Output the [X, Y] coordinate of the center of the cell containing the given text.  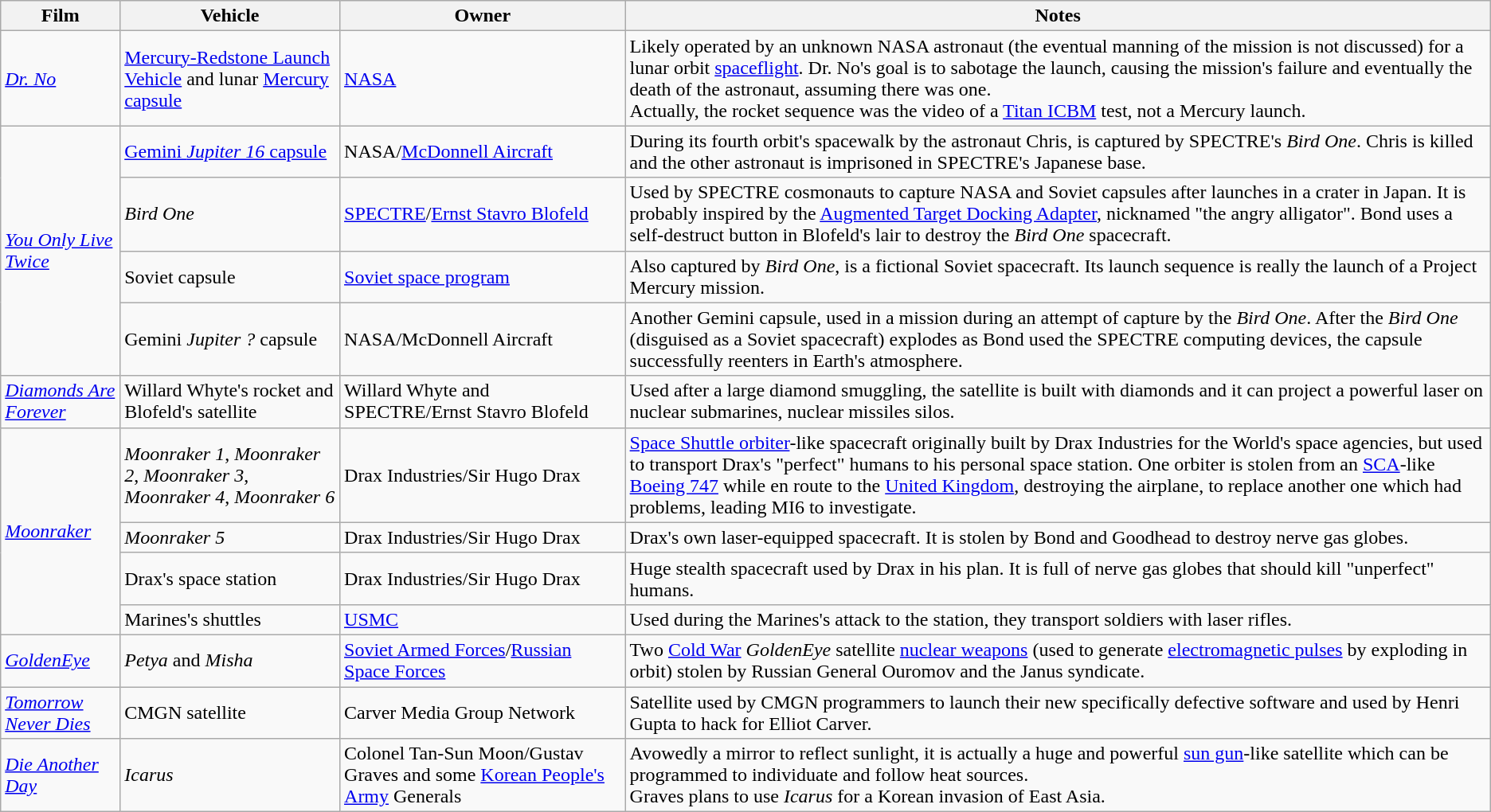
Die Another Day [61, 775]
NASA [483, 78]
Drax's space station [230, 578]
Petya and Misha [230, 661]
Tomorrow Never Dies [61, 712]
Willard Whyte's rocket and Blofeld's satellite [230, 401]
Film [61, 16]
Notes [1058, 16]
Colonel Tan-Sun Moon/Gustav Graves and some Korean People's Army Generals [483, 775]
SPECTRE/Ernst Stavro Blofeld [483, 214]
Huge stealth spacecraft used by Drax in his plan. It is full of nerve gas globes that should kill "unperfect" humans. [1058, 578]
Willard Whyte and SPECTRE/Ernst Stavro Blofeld [483, 401]
Diamonds Are Forever [61, 401]
Soviet capsule [230, 277]
CMGN satellite [230, 712]
Moonraker [61, 531]
USMC [483, 619]
Gemini Jupiter ? capsule [230, 339]
Dr. No [61, 78]
Soviet Armed Forces/Russian Space Forces [483, 661]
Moonraker 1, Moonraker 2, Moonraker 3, Moonraker 4, Moonraker 6 [230, 474]
Owner [483, 16]
Gemini Jupiter 16 capsule [230, 151]
Carver Media Group Network [483, 712]
Mercury-Redstone Launch Vehicle and lunar Mercury capsule [230, 78]
Icarus [230, 775]
Satellite used by CMGN programmers to launch their new specifically defective software and used by Henri Gupta to hack for Elliot Carver. [1058, 712]
Used during the Marines's attack to the station, they transport soldiers with laser rifles. [1058, 619]
Also captured by Bird One, is a fictional Soviet spacecraft. Its launch sequence is really the launch of a Project Mercury mission. [1058, 277]
You Only Live Twice [61, 251]
Bird One [230, 214]
Marines's shuttles [230, 619]
Drax's own laser-equipped spacecraft. It is stolen by Bond and Goodhead to destroy nerve gas globes. [1058, 537]
GoldenEye [61, 661]
Moonraker 5 [230, 537]
Vehicle [230, 16]
Soviet space program [483, 277]
